Detect which cell encompasses the target text, then output its [X, Y] center coordinate. 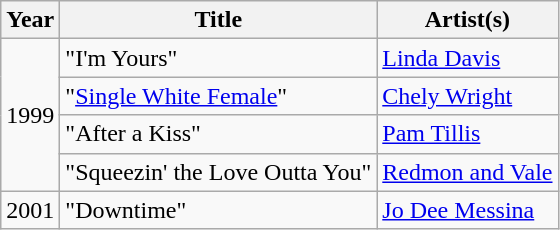
Redmon and Vale [468, 172]
Title [218, 20]
"Single White Female" [218, 96]
1999 [30, 115]
Pam Tillis [468, 134]
"Squeezin' the Love Outta You" [218, 172]
Linda Davis [468, 58]
Year [30, 20]
"After a Kiss" [218, 134]
Artist(s) [468, 20]
2001 [30, 210]
Jo Dee Messina [468, 210]
Chely Wright [468, 96]
"I'm Yours" [218, 58]
"Downtime" [218, 210]
